For the text-containing cell, return its midpoint in [X, Y] coordinate format. 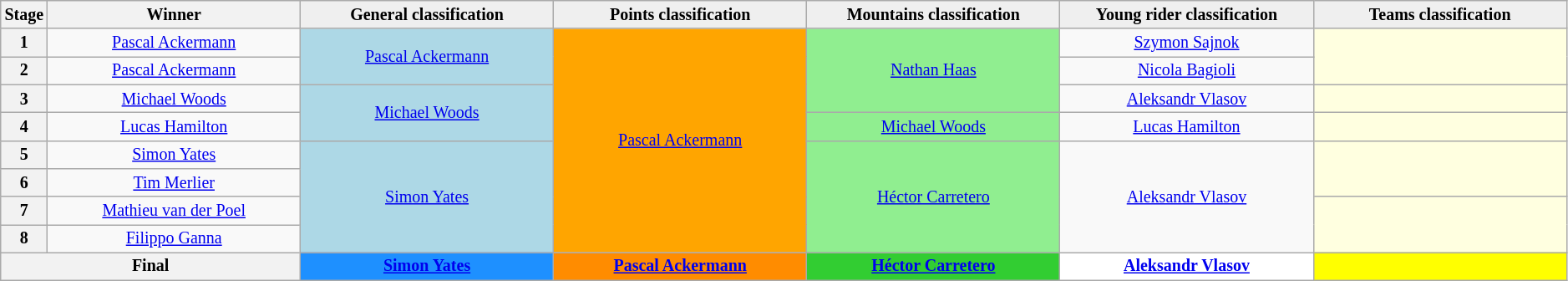
Teams classification [1440, 15]
Szymon Sajnok [1186, 43]
Final [150, 266]
2 [24, 70]
1 [24, 43]
General classification [426, 15]
Tim Merlier [174, 182]
4 [24, 127]
Mathieu van der Poel [174, 211]
3 [24, 99]
6 [24, 182]
Winner [174, 15]
Stage [24, 15]
Young rider classification [1186, 15]
Mountains classification [934, 15]
5 [24, 154]
7 [24, 211]
Filippo Ganna [174, 239]
Points classification [680, 15]
8 [24, 239]
Nicola Bagioli [1186, 70]
Nathan Haas [934, 71]
